For the text-containing cell, return its midpoint in (x, y) coordinate format. 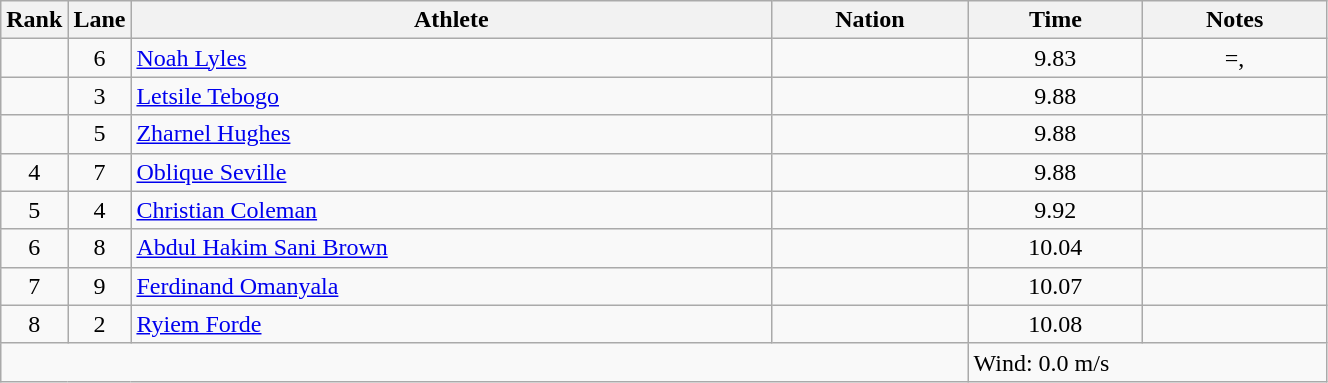
Time (1056, 20)
2 (100, 324)
10.07 (1056, 286)
Notes (1235, 20)
Ryiem Forde (452, 324)
Ferdinand Omanyala (452, 286)
Rank (34, 20)
3 (100, 96)
Athlete (452, 20)
Zharnel Hughes (452, 134)
9 (100, 286)
Abdul Hakim Sani Brown (452, 248)
Letsile Tebogo (452, 96)
Nation (870, 20)
Christian Coleman (452, 210)
9.83 (1056, 58)
9.92 (1056, 210)
10.04 (1056, 248)
Oblique Seville (452, 172)
Wind: 0.0 m/s (1147, 362)
=, (1235, 58)
Lane (100, 20)
10.08 (1056, 324)
Noah Lyles (452, 58)
